From the cell containing the given text, extract its center point as (X, Y) coordinate. 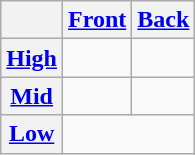
Front (98, 20)
Low (32, 134)
Mid (32, 96)
High (32, 58)
Back (164, 20)
